For the text-containing cell, return its midpoint in (x, y) coordinate format. 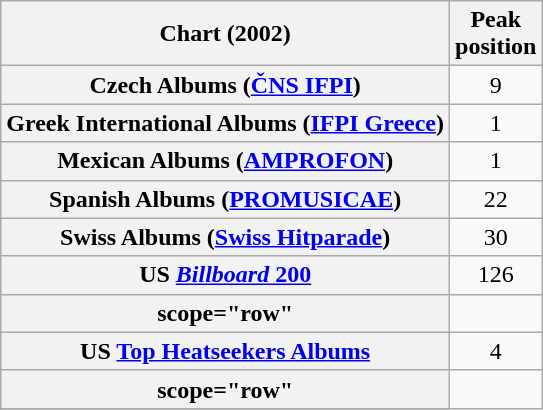
Czech Albums (ČNS IFPI) (226, 85)
Peakposition (496, 34)
US Billboard 200 (226, 275)
30 (496, 237)
4 (496, 351)
22 (496, 199)
Greek International Albums (IFPI Greece) (226, 123)
Spanish Albums (PROMUSICAE) (226, 199)
9 (496, 85)
Swiss Albums (Swiss Hitparade) (226, 237)
126 (496, 275)
Chart (2002) (226, 34)
Mexican Albums (AMPROFON) (226, 161)
US Top Heatseekers Albums (226, 351)
